Return [X, Y] of the center of cell containing provided text 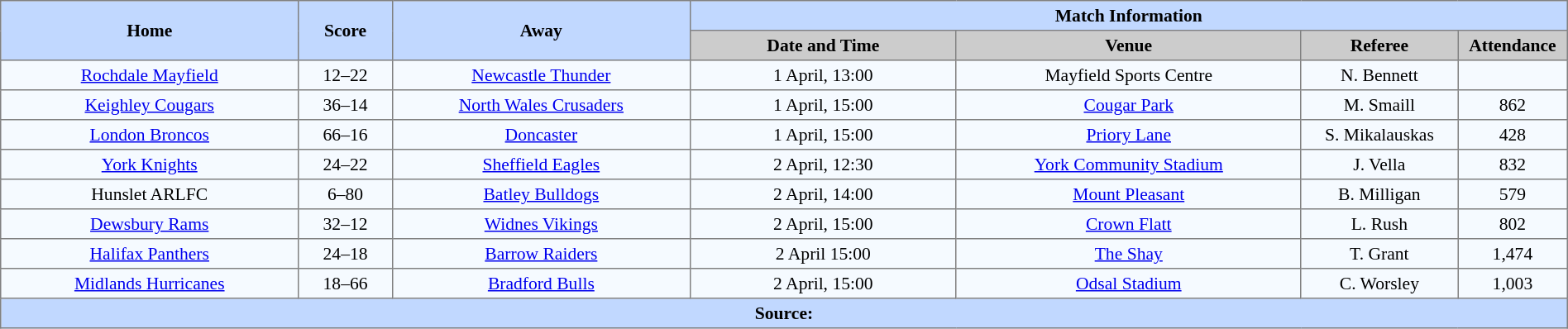
Crown Flatt [1128, 224]
2 April 15:00 [823, 254]
18–66 [346, 284]
Priory Lane [1128, 135]
2 April, 12:30 [823, 164]
Newcastle Thunder [541, 75]
862 [1513, 105]
1,003 [1513, 284]
Widnes Vikings [541, 224]
J. Vella [1379, 164]
579 [1513, 194]
York Community Stadium [1128, 164]
428 [1513, 135]
London Broncos [150, 135]
Mount Pleasant [1128, 194]
M. Smaill [1379, 105]
Source: [784, 313]
Odsal Stadium [1128, 284]
Midlands Hurricanes [150, 284]
2 April, 14:00 [823, 194]
Batley Bulldogs [541, 194]
1 April, 13:00 [823, 75]
32–12 [346, 224]
Away [541, 31]
North Wales Crusaders [541, 105]
24–18 [346, 254]
N. Bennett [1379, 75]
T. Grant [1379, 254]
Mayfield Sports Centre [1128, 75]
Match Information [1128, 16]
Barrow Raiders [541, 254]
S. Mikalauskas [1379, 135]
832 [1513, 164]
L. Rush [1379, 224]
The Shay [1128, 254]
802 [1513, 224]
Keighley Cougars [150, 105]
Doncaster [541, 135]
Bradford Bulls [541, 284]
1,474 [1513, 254]
Dewsbury Rams [150, 224]
Home [150, 31]
Date and Time [823, 45]
66–16 [346, 135]
Referee [1379, 45]
York Knights [150, 164]
Hunslet ARLFC [150, 194]
C. Worsley [1379, 284]
24–22 [346, 164]
Rochdale Mayfield [150, 75]
12–22 [346, 75]
Attendance [1513, 45]
36–14 [346, 105]
Halifax Panthers [150, 254]
Sheffield Eagles [541, 164]
Venue [1128, 45]
Score [346, 31]
Cougar Park [1128, 105]
B. Milligan [1379, 194]
6–80 [346, 194]
